Return the [x, y] coordinate for the center point of the cell that contains the specified text.  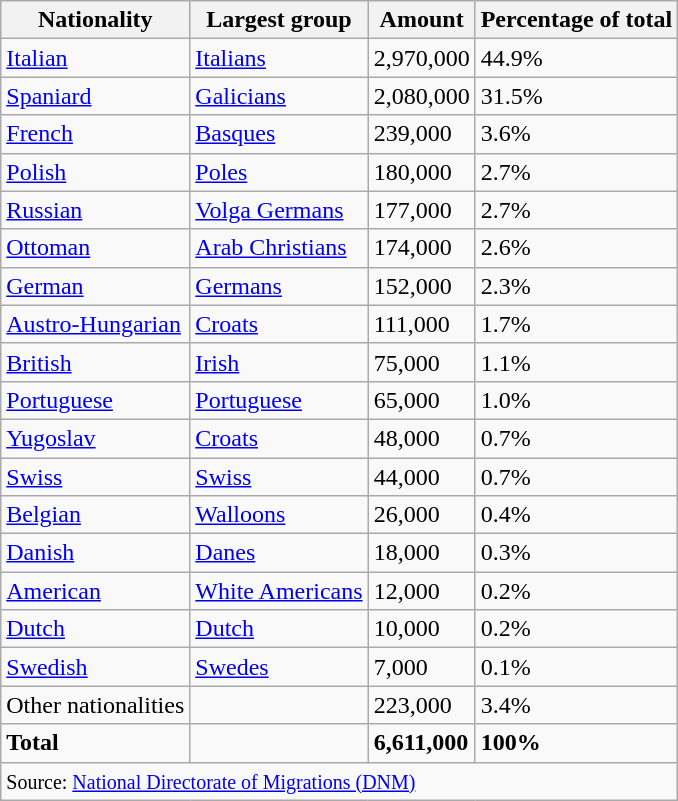
Other nationalities [96, 705]
180,000 [422, 172]
2,080,000 [422, 96]
Germans [279, 286]
Nationality [96, 20]
3.6% [576, 134]
Irish [279, 362]
Percentage of total [576, 20]
French [96, 134]
American [96, 591]
0.3% [576, 553]
0.4% [576, 515]
10,000 [422, 629]
223,000 [422, 705]
German [96, 286]
Belgian [96, 515]
Total [96, 743]
31.5% [576, 96]
Poles [279, 172]
3.4% [576, 705]
177,000 [422, 210]
100% [576, 743]
1.1% [576, 362]
111,000 [422, 324]
Danes [279, 553]
British [96, 362]
1.0% [576, 400]
2,970,000 [422, 58]
75,000 [422, 362]
Italians [279, 58]
Polish [96, 172]
Austro-Hungarian [96, 324]
12,000 [422, 591]
2.6% [576, 248]
Italian [96, 58]
174,000 [422, 248]
152,000 [422, 286]
44,000 [422, 477]
Amount [422, 20]
Swedish [96, 667]
Ottoman [96, 248]
Russian [96, 210]
Spaniard [96, 96]
Arab Christians [279, 248]
Basques [279, 134]
48,000 [422, 438]
Walloons [279, 515]
0.1% [576, 667]
2.3% [576, 286]
44.9% [576, 58]
Source: National Directorate of Migrations (DNM) [340, 781]
65,000 [422, 400]
18,000 [422, 553]
Yugoslav [96, 438]
White Americans [279, 591]
6,611,000 [422, 743]
239,000 [422, 134]
Volga Germans [279, 210]
Largest group [279, 20]
7,000 [422, 667]
1.7% [576, 324]
Swedes [279, 667]
Danish [96, 553]
Galicians [279, 96]
26,000 [422, 515]
